Provide the (x, y) coordinate of the cell's center where the given text is located.  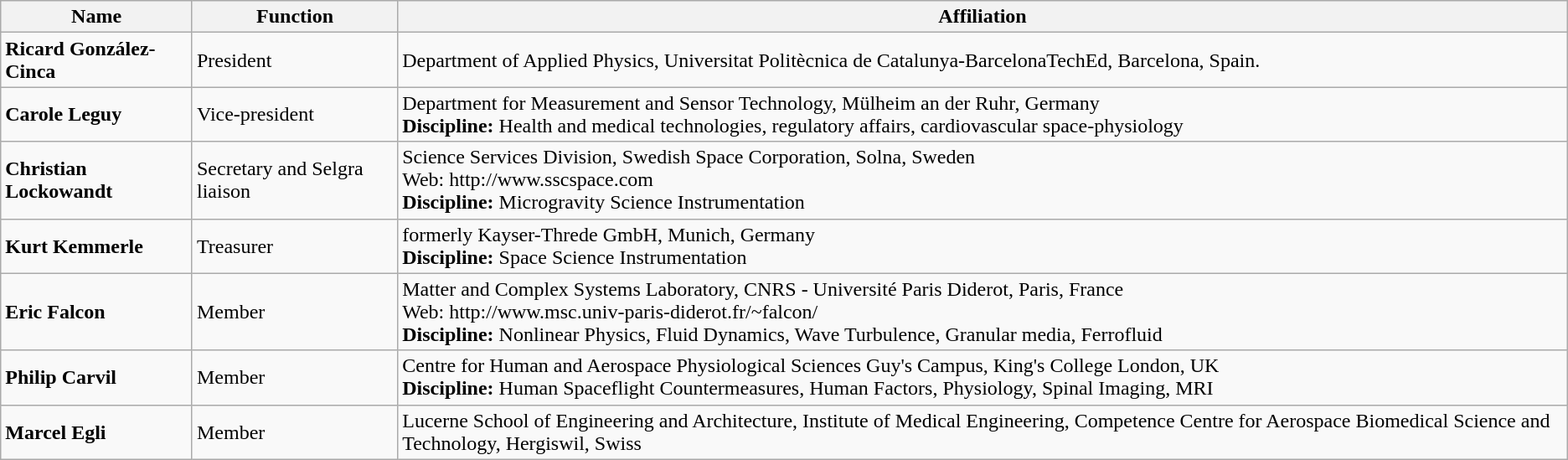
Secretary and Selgra liaison (295, 180)
Philip Carvil (97, 377)
Christian Lockowandt (97, 180)
Vice-president (295, 114)
Name (97, 17)
Treasurer (295, 246)
Eric Falcon (97, 312)
Marcel Egli (97, 432)
Function (295, 17)
Science Services Division, Swedish Space Corporation, Solna, SwedenWeb: http://www.sscspace.comDiscipline: Microgravity Science Instrumentation (983, 180)
President (295, 60)
Carole Leguy (97, 114)
Ricard González-Cinca (97, 60)
Affiliation (983, 17)
Kurt Kemmerle (97, 246)
formerly Kayser-Threde GmbH, Munich, GermanyDiscipline: Space Science Instrumentation (983, 246)
Department of Applied Physics, Universitat Politècnica de Catalunya-BarcelonaTechEd, Barcelona, Spain. (983, 60)
